Determine the (X, Y) coordinate at the center of the cell enclosing the given text.  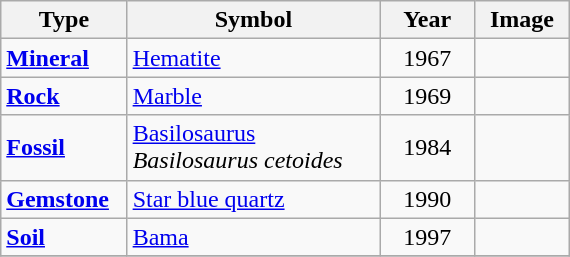
1990 (428, 199)
Rock (64, 96)
Soil (64, 237)
Type (64, 20)
Hematite (254, 58)
Mineral (64, 58)
Bama (254, 237)
1984 (428, 148)
Year (428, 20)
1969 (428, 96)
Gemstone (64, 199)
1997 (428, 237)
Marble (254, 96)
1967 (428, 58)
Star blue quartz (254, 199)
BasilosaurusBasilosaurus cetoides (254, 148)
Image (522, 20)
Fossil (64, 148)
Symbol (254, 20)
